Determine the [X, Y] coordinate at the center of the cell enclosing the given text.  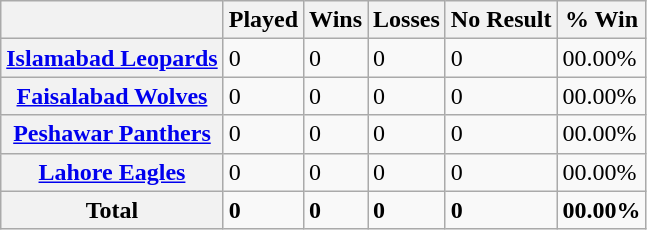
Peshawar Panthers [112, 134]
Total [112, 210]
No Result [501, 20]
Lahore Eagles [112, 172]
Faisalabad Wolves [112, 96]
Played [263, 20]
Wins [336, 20]
Losses [407, 20]
% Win [602, 20]
Islamabad Leopards [112, 58]
